Extract the (X, Y) coordinate from the center of the cell holding the provided text.  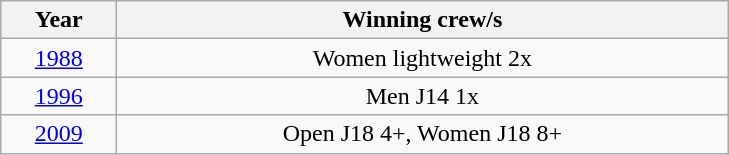
Year (59, 20)
2009 (59, 134)
1996 (59, 96)
Women lightweight 2x (422, 58)
1988 (59, 58)
Winning crew/s (422, 20)
Open J18 4+, Women J18 8+ (422, 134)
Men J14 1x (422, 96)
